Determine the (X, Y) coordinate at the center of the cell enclosing the given text.  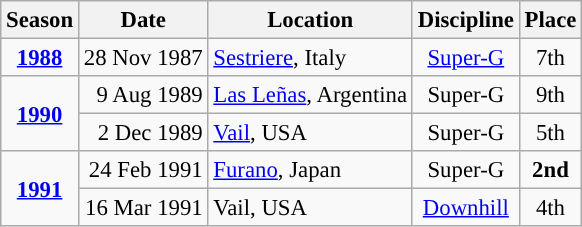
1988 (40, 58)
Place (550, 20)
9th (550, 95)
5th (550, 133)
Furano, Japan (310, 170)
Discipline (466, 20)
Sestriere, Italy (310, 58)
Date (143, 20)
Location (310, 20)
7th (550, 58)
2nd (550, 170)
Downhill (466, 208)
1990 (40, 114)
4th (550, 208)
Season (40, 20)
Las Leñas, Argentina (310, 95)
9 Aug 1989 (143, 95)
2 Dec 1989 (143, 133)
1991 (40, 188)
16 Mar 1991 (143, 208)
28 Nov 1987 (143, 58)
24 Feb 1991 (143, 170)
